Output the (X, Y) coordinate of the center of the cell containing the given text.  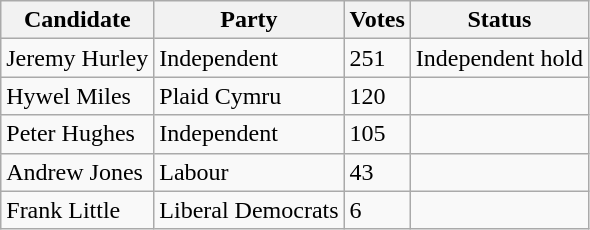
Liberal Democrats (249, 210)
Andrew Jones (78, 172)
Hywel Miles (78, 96)
105 (377, 134)
120 (377, 96)
Peter Hughes (78, 134)
Party (249, 20)
Frank Little (78, 210)
Candidate (78, 20)
Status (499, 20)
Independent hold (499, 58)
Labour (249, 172)
251 (377, 58)
Plaid Cymru (249, 96)
43 (377, 172)
6 (377, 210)
Votes (377, 20)
Jeremy Hurley (78, 58)
